For the text-containing cell, return its midpoint in [x, y] coordinate format. 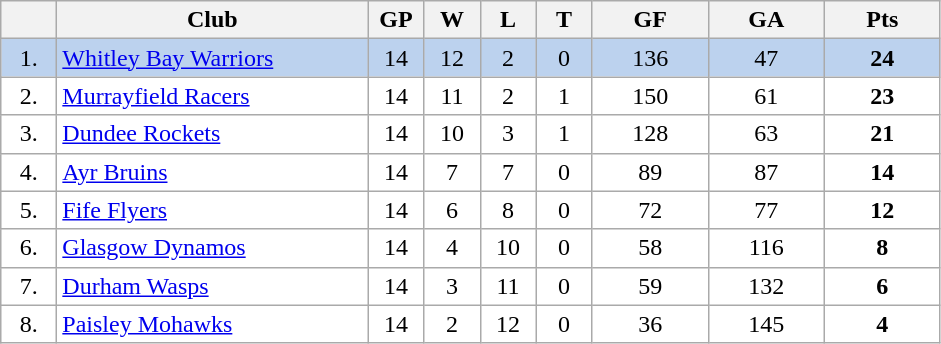
21 [882, 134]
Glasgow Dynamos [212, 248]
47 [766, 58]
36 [650, 324]
77 [766, 210]
1. [29, 58]
145 [766, 324]
GA [766, 20]
150 [650, 96]
72 [650, 210]
59 [650, 286]
T [564, 20]
Club [212, 20]
136 [650, 58]
4. [29, 172]
116 [766, 248]
Ayr Bruins [212, 172]
128 [650, 134]
8. [29, 324]
Murrayfield Racers [212, 96]
Whitley Bay Warriors [212, 58]
5. [29, 210]
2. [29, 96]
Pts [882, 20]
6. [29, 248]
Dundee Rockets [212, 134]
Durham Wasps [212, 286]
L [508, 20]
23 [882, 96]
W [452, 20]
89 [650, 172]
24 [882, 58]
GF [650, 20]
87 [766, 172]
58 [650, 248]
Fife Flyers [212, 210]
132 [766, 286]
7. [29, 286]
61 [766, 96]
63 [766, 134]
Paisley Mohawks [212, 324]
GP [396, 20]
3. [29, 134]
